Identify which cell holds the provided text, then report its (X, Y) central coordinate. 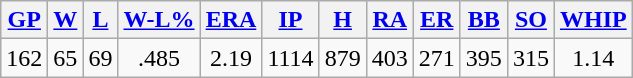
69 (100, 58)
ERA (231, 20)
GP (24, 20)
W (66, 20)
BB (484, 20)
H (342, 20)
1114 (290, 58)
2.19 (231, 58)
65 (66, 58)
1.14 (593, 58)
.485 (159, 58)
IP (290, 20)
WHIP (593, 20)
879 (342, 58)
162 (24, 58)
271 (436, 58)
W-L% (159, 20)
403 (390, 58)
315 (530, 58)
SO (530, 20)
L (100, 20)
RA (390, 20)
395 (484, 58)
ER (436, 20)
